Extract the (x, y) coordinate from the center of the cell holding the provided text.  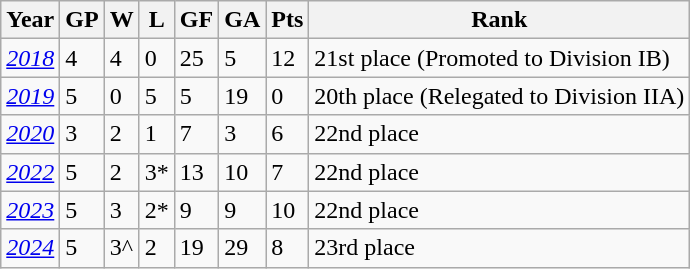
W (122, 20)
25 (196, 58)
L (156, 20)
GA (242, 20)
Rank (500, 20)
Year (30, 20)
3^ (122, 248)
21st place (Promoted to Division IB) (500, 58)
3* (156, 172)
2* (156, 210)
GF (196, 20)
GP (82, 20)
2019 (30, 96)
2024 (30, 248)
2020 (30, 134)
2023 (30, 210)
13 (196, 172)
1 (156, 134)
29 (242, 248)
Pts (288, 20)
2018 (30, 58)
12 (288, 58)
8 (288, 248)
2022 (30, 172)
6 (288, 134)
20th place (Relegated to Division IIA) (500, 96)
23rd place (500, 248)
